Extract the (x, y) coordinate from the center of the cell holding the provided text.  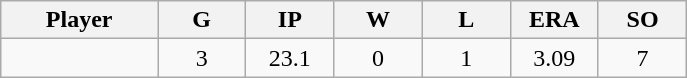
3.09 (554, 58)
1 (466, 58)
W (378, 20)
SO (642, 20)
L (466, 20)
G (202, 20)
0 (378, 58)
7 (642, 58)
ERA (554, 20)
3 (202, 58)
23.1 (290, 58)
IP (290, 20)
Player (80, 20)
